For the text-containing cell, return its midpoint in [x, y] coordinate format. 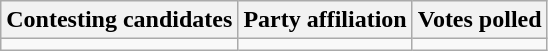
Contesting candidates [120, 20]
Votes polled [480, 20]
Party affiliation [325, 20]
